Determine the [X, Y] coordinate at the center of the cell enclosing the given text.  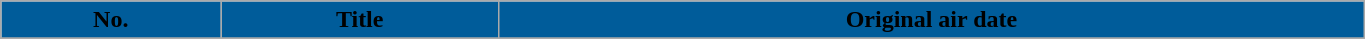
Original air date [932, 20]
Title [360, 20]
No. [111, 20]
